Search for the cell housing the specified text and yield its (X, Y) center coordinate. 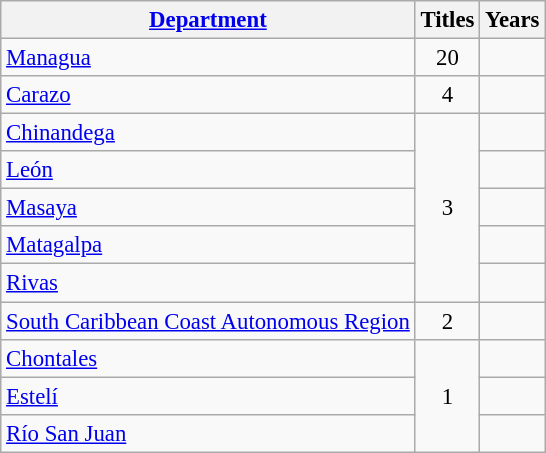
3 (448, 208)
Managua (208, 58)
Carazo (208, 95)
2 (448, 321)
Rivas (208, 283)
Titles (448, 20)
Matagalpa (208, 245)
20 (448, 58)
Chontales (208, 358)
León (208, 170)
Río San Juan (208, 433)
4 (448, 95)
South Caribbean Coast Autonomous Region (208, 321)
Estelí (208, 396)
1 (448, 396)
Years (512, 20)
Department (208, 20)
Chinandega (208, 133)
Masaya (208, 208)
